Extract the (X, Y) coordinate from the center of the cell holding the provided text.  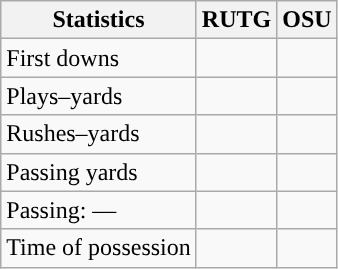
Plays–yards (99, 96)
OSU (307, 20)
Passing: –– (99, 210)
Statistics (99, 20)
Rushes–yards (99, 134)
RUTG (236, 20)
First downs (99, 58)
Passing yards (99, 172)
Time of possession (99, 248)
